Find where the given text appears and provide that cell's center as [x, y] coordinate. 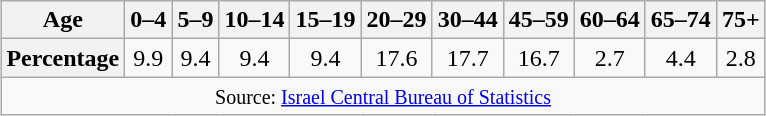
Age [63, 20]
20–29 [396, 20]
2.7 [610, 58]
45–59 [538, 20]
2.8 [740, 58]
15–19 [326, 20]
5–9 [196, 20]
4.4 [680, 58]
65–74 [680, 20]
9.9 [148, 58]
17.6 [396, 58]
Source: Israel Central Bureau of Statistics [383, 96]
17.7 [468, 58]
60–64 [610, 20]
75+ [740, 20]
0–4 [148, 20]
16.7 [538, 58]
Percentage [63, 58]
10–14 [254, 20]
30–44 [468, 20]
